Locate the cell with the specified text and output its [X, Y] center coordinate. 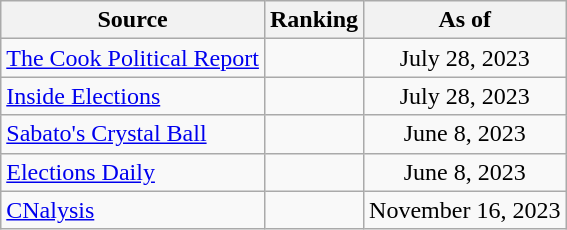
Inside Elections [133, 96]
Sabato's Crystal Ball [133, 134]
November 16, 2023 [465, 210]
The Cook Political Report [133, 58]
CNalysis [133, 210]
Ranking [314, 20]
Source [133, 20]
Elections Daily [133, 172]
As of [465, 20]
